From the cell containing the given text, extract its center point as (X, Y) coordinate. 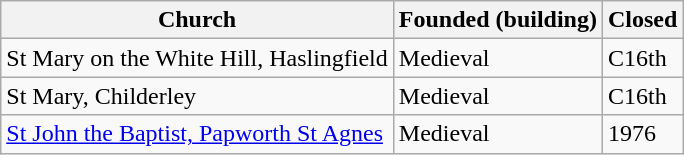
St John the Baptist, Papworth St Agnes (198, 134)
1976 (642, 134)
Church (198, 20)
St Mary on the White Hill, Haslingfield (198, 58)
Closed (642, 20)
St Mary, Childerley (198, 96)
Founded (building) (498, 20)
